Provide the (x, y) coordinate of the cell's center where the given text is located.  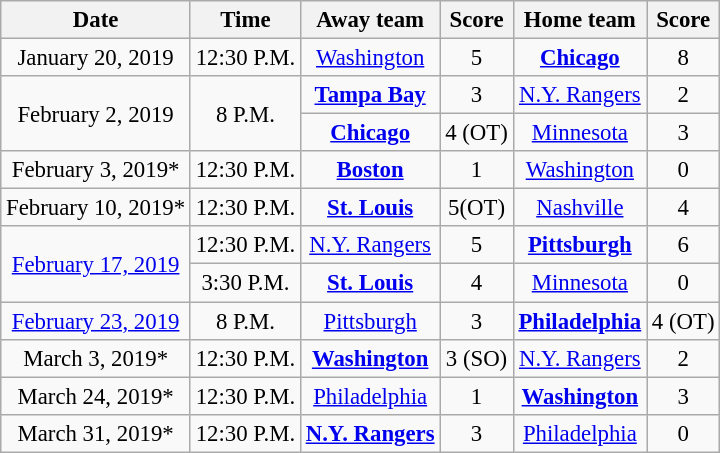
February 3, 2019* (96, 170)
Tampa Bay (370, 95)
March 31, 2019* (96, 433)
January 20, 2019 (96, 58)
Nashville (580, 208)
February 2, 2019 (96, 114)
3 (SO) (476, 358)
March 24, 2019* (96, 396)
February 17, 2019 (96, 264)
5(OT) (476, 208)
February 23, 2019 (96, 321)
8 (684, 58)
Time (245, 20)
March 3, 2019* (96, 358)
Date (96, 20)
3:30 P.M. (245, 283)
February 10, 2019* (96, 208)
6 (684, 245)
Away team (370, 20)
Boston (370, 170)
Home team (580, 20)
